From the cell containing the given text, extract its center point as (X, Y) coordinate. 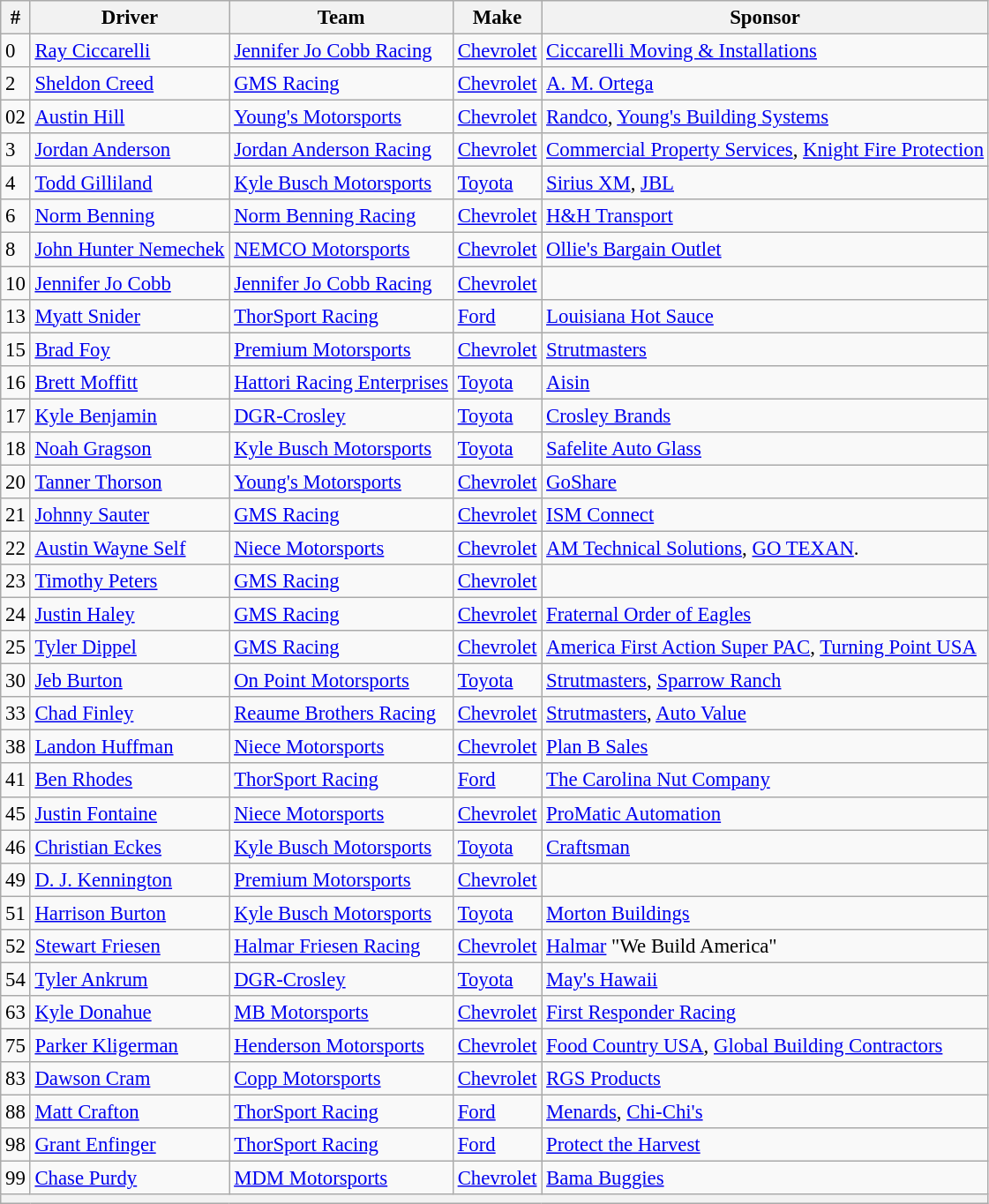
Randco, Young's Building Systems (766, 117)
Johnny Sauter (130, 515)
GoShare (766, 482)
MB Motorsports (341, 1013)
52 (16, 946)
Ollie's Bargain Outlet (766, 250)
Halmar "We Build America" (766, 946)
Make (497, 18)
Copp Motorsports (341, 1079)
99 (16, 1178)
Tyler Dippel (130, 647)
Chase Purdy (130, 1178)
Landon Huffman (130, 747)
18 (16, 449)
54 (16, 979)
Tanner Thorson (130, 482)
Bama Buggies (766, 1178)
Crosley Brands (766, 415)
21 (16, 515)
Hattori Racing Enterprises (341, 382)
49 (16, 879)
AM Technical Solutions, GO TEXAN. (766, 548)
Aisin (766, 382)
0 (16, 51)
10 (16, 283)
Strutmasters (766, 349)
Jeb Burton (130, 681)
Strutmasters, Sparrow Ranch (766, 681)
H&H Transport (766, 216)
Protect the Harvest (766, 1145)
Myatt Snider (130, 316)
16 (16, 382)
Plan B Sales (766, 747)
Jordan Anderson Racing (341, 150)
46 (16, 847)
Todd Gilliland (130, 183)
Louisiana Hot Sauce (766, 316)
Kyle Benjamin (130, 415)
Grant Enfinger (130, 1145)
ISM Connect (766, 515)
Safelite Auto Glass (766, 449)
Sirius XM, JBL (766, 183)
Jennifer Jo Cobb (130, 283)
MDM Motorsports (341, 1178)
Norm Benning (130, 216)
Stewart Friesen (130, 946)
30 (16, 681)
ProMatic Automation (766, 813)
6 (16, 216)
First Responder Racing (766, 1013)
Fraternal Order of Eagles (766, 615)
Commercial Property Services, Knight Fire Protection (766, 150)
Justin Haley (130, 615)
Food Country USA, Global Building Contractors (766, 1045)
Christian Eckes (130, 847)
88 (16, 1112)
02 (16, 117)
Henderson Motorsports (341, 1045)
24 (16, 615)
Norm Benning Racing (341, 216)
Sheldon Creed (130, 84)
13 (16, 316)
Driver (130, 18)
Ben Rhodes (130, 781)
Brett Moffitt (130, 382)
Chad Finley (130, 714)
Reaume Brothers Racing (341, 714)
On Point Motorsports (341, 681)
D. J. Kennington (130, 879)
Dawson Cram (130, 1079)
RGS Products (766, 1079)
Sponsor (766, 18)
Jordan Anderson (130, 150)
38 (16, 747)
4 (16, 183)
Austin Hill (130, 117)
17 (16, 415)
33 (16, 714)
May's Hawaii (766, 979)
8 (16, 250)
Ray Ciccarelli (130, 51)
Tyler Ankrum (130, 979)
Matt Crafton (130, 1112)
Parker Kligerman (130, 1045)
51 (16, 913)
Justin Fontaine (130, 813)
23 (16, 581)
22 (16, 548)
Morton Buildings (766, 913)
83 (16, 1079)
25 (16, 647)
Kyle Donahue (130, 1013)
2 (16, 84)
The Carolina Nut Company (766, 781)
75 (16, 1045)
63 (16, 1013)
Halmar Friesen Racing (341, 946)
John Hunter Nemechek (130, 250)
Strutmasters, Auto Value (766, 714)
Harrison Burton (130, 913)
45 (16, 813)
41 (16, 781)
20 (16, 482)
Team (341, 18)
Austin Wayne Self (130, 548)
15 (16, 349)
Menards, Chi-Chi's (766, 1112)
Craftsman (766, 847)
A. M. Ortega (766, 84)
98 (16, 1145)
# (16, 18)
3 (16, 150)
America First Action Super PAC, Turning Point USA (766, 647)
Brad Foy (130, 349)
Ciccarelli Moving & Installations (766, 51)
Noah Gragson (130, 449)
Timothy Peters (130, 581)
NEMCO Motorsports (341, 250)
